Scan for the cell matching the given text and deliver its [x, y] coordinate at center. 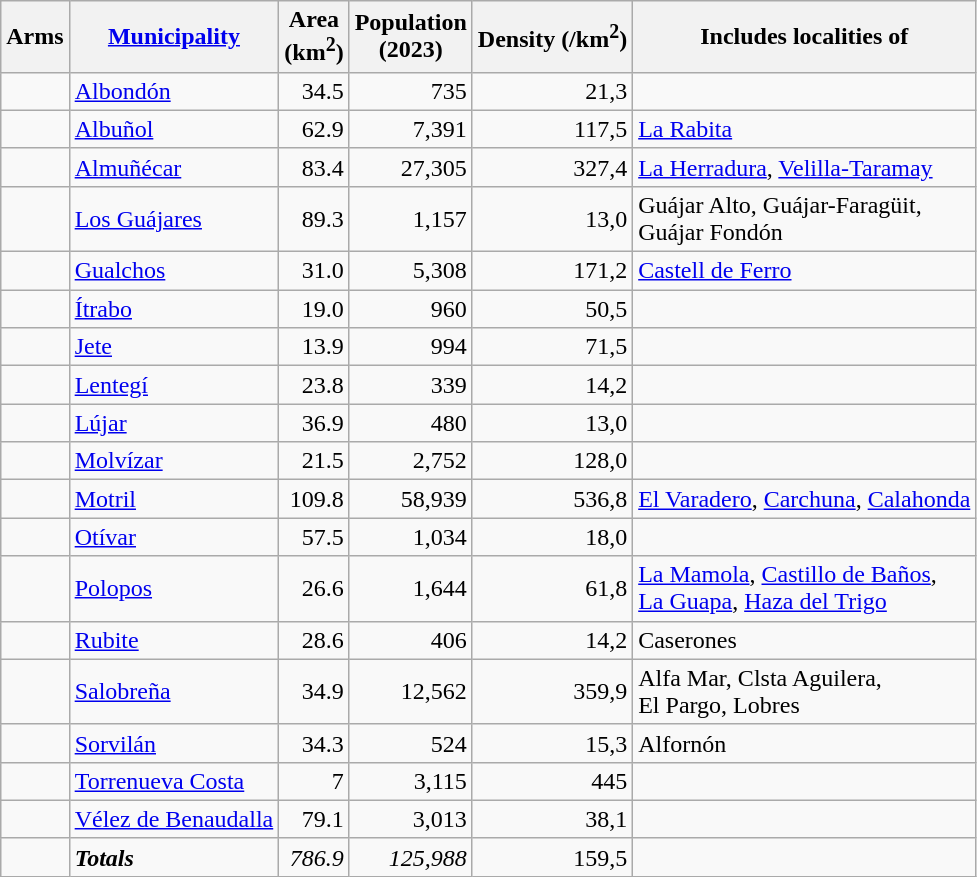
La Rabita [804, 129]
31.0 [314, 271]
536,8 [552, 499]
Molvízar [174, 461]
5,308 [410, 271]
359,9 [552, 692]
339 [410, 385]
Jete [174, 347]
50,5 [552, 309]
21,3 [552, 91]
7,391 [410, 129]
34.3 [314, 743]
15,3 [552, 743]
21.5 [314, 461]
34.9 [314, 692]
79.1 [314, 819]
Density (/km2) [552, 37]
83.4 [314, 167]
159,5 [552, 857]
125,988 [410, 857]
117,5 [552, 129]
Arms [35, 37]
28.6 [314, 640]
Area(km2) [314, 37]
Population(2023) [410, 37]
Alfa Mar, Clsta Aguilera, El Pargo, Lobres [804, 692]
Lentegí [174, 385]
480 [410, 423]
58,939 [410, 499]
23.8 [314, 385]
960 [410, 309]
La Mamola, Castillo de Baños, La Guapa, Haza del Trigo [804, 588]
994 [410, 347]
61,8 [552, 588]
Lújar [174, 423]
Salobreña [174, 692]
Caserones [804, 640]
3,013 [410, 819]
El Varadero, Carchuna, Calahonda [804, 499]
128,0 [552, 461]
62.9 [314, 129]
La Herradura, Velilla-Taramay [804, 167]
Motril [174, 499]
2,752 [410, 461]
89.3 [314, 218]
406 [410, 640]
109.8 [314, 499]
Municipality [174, 37]
1,034 [410, 537]
327,4 [552, 167]
171,2 [552, 271]
38,1 [552, 819]
445 [552, 781]
Guájar Alto, Guájar-Faragüit, Guájar Fondón [804, 218]
Includes localities of [804, 37]
26.6 [314, 588]
3,115 [410, 781]
Los Guájares [174, 218]
786.9 [314, 857]
Rubite [174, 640]
Alfornón [804, 743]
19.0 [314, 309]
735 [410, 91]
1,644 [410, 588]
524 [410, 743]
Castell de Ferro [804, 271]
Gualchos [174, 271]
Albuñol [174, 129]
Sorvilán [174, 743]
12,562 [410, 692]
36.9 [314, 423]
71,5 [552, 347]
18,0 [552, 537]
Torrenueva Costa [174, 781]
27,305 [410, 167]
Totals [174, 857]
7 [314, 781]
Ítrabo [174, 309]
Albondón [174, 91]
57.5 [314, 537]
Almuñécar [174, 167]
34.5 [314, 91]
Polopos [174, 588]
13.9 [314, 347]
Otívar [174, 537]
Vélez de Benaudalla [174, 819]
1,157 [410, 218]
